Find where the given text appears and provide that cell's center as [x, y] coordinate. 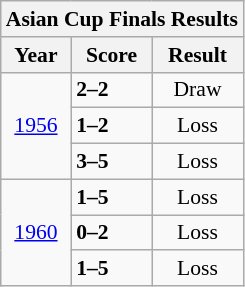
1960 [36, 232]
3–5 [112, 162]
Asian Cup Finals Results [122, 19]
1–2 [112, 126]
1956 [36, 126]
Result [198, 55]
Score [112, 55]
2–2 [112, 90]
Year [36, 55]
Draw [198, 90]
0–2 [112, 233]
